Return [x, y] of the center of cell containing provided text 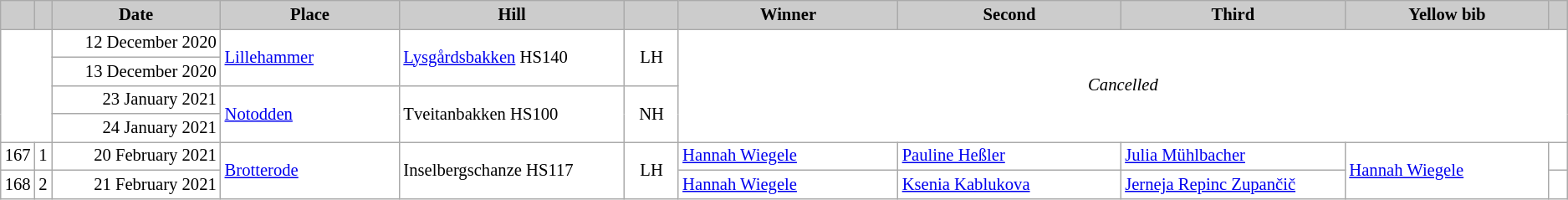
12 December 2020 [136, 43]
Lysgårdsbakken HS140 [512, 57]
NH [651, 114]
168 [18, 184]
Notodden [310, 114]
23 January 2021 [136, 100]
Jerneja Repinc Zupančič [1233, 184]
20 February 2021 [136, 156]
13 December 2020 [136, 71]
1 [43, 156]
Second [1010, 14]
24 January 2021 [136, 128]
Date [136, 14]
Cancelled [1122, 85]
Yellow bib [1447, 14]
Lillehammer [310, 57]
Inselbergschanze HS117 [512, 170]
Winner [788, 14]
2 [43, 184]
Hill [512, 14]
Julia Mühlbacher [1233, 156]
Ksenia Kablukova [1010, 184]
Third [1233, 14]
Place [310, 14]
167 [18, 156]
Tveitanbakken HS100 [512, 114]
Brotterode [310, 170]
21 February 2021 [136, 184]
Pauline Heßler [1010, 156]
